Detect which cell encompasses the target text, then output its [X, Y] center coordinate. 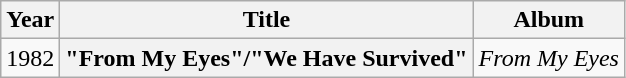
"From My Eyes"/"We Have Survived" [266, 58]
1982 [30, 58]
Album [548, 20]
Title [266, 20]
Year [30, 20]
From My Eyes [548, 58]
